Search for the cell housing the specified text and yield its [x, y] center coordinate. 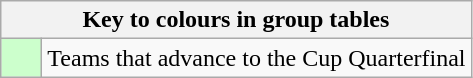
Teams that advance to the Cup Quarterfinal [256, 58]
Key to colours in group tables [236, 20]
